Pinpoint the cell where the given text exists, returning its [x, y] midpoint coordinate. 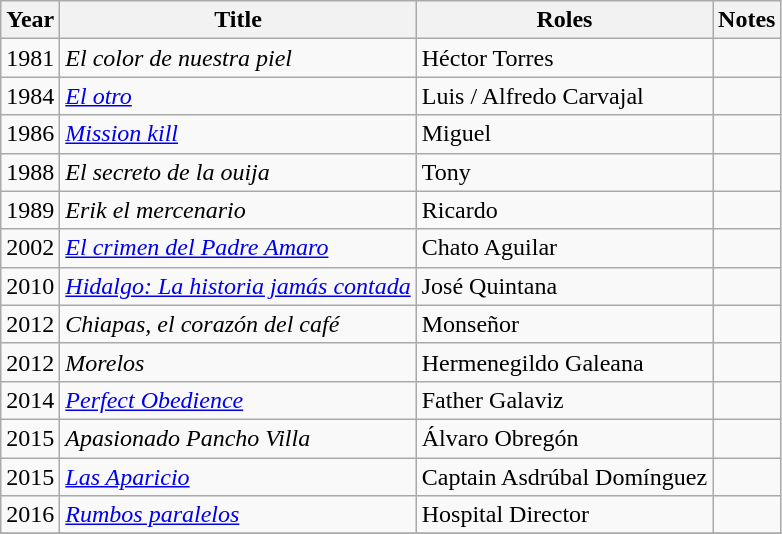
Year [30, 20]
Morelos [238, 362]
El color de nuestra piel [238, 58]
Ricardo [564, 210]
Rumbos paralelos [238, 515]
2014 [30, 400]
Title [238, 20]
1984 [30, 96]
Father Galaviz [564, 400]
El secreto de la ouija [238, 172]
Notes [747, 20]
Héctor Torres [564, 58]
Hidalgo: La historia jamás contada [238, 286]
Mission kill [238, 134]
Monseñor [564, 324]
El otro [238, 96]
Hermenegildo Galeana [564, 362]
1988 [30, 172]
Álvaro Obregón [564, 438]
Perfect Obedience [238, 400]
Las Aparicio [238, 477]
Captain Asdrúbal Domínguez [564, 477]
Hospital Director [564, 515]
1981 [30, 58]
2016 [30, 515]
Apasionado Pancho Villa [238, 438]
Chiapas, el corazón del café [238, 324]
Luis / Alfredo Carvajal [564, 96]
1986 [30, 134]
Roles [564, 20]
1989 [30, 210]
2010 [30, 286]
2002 [30, 248]
Miguel [564, 134]
Erik el mercenario [238, 210]
José Quintana [564, 286]
Chato Aguilar [564, 248]
El crimen del Padre Amaro [238, 248]
Tony [564, 172]
